Search for the cell housing the specified text and yield its (x, y) center coordinate. 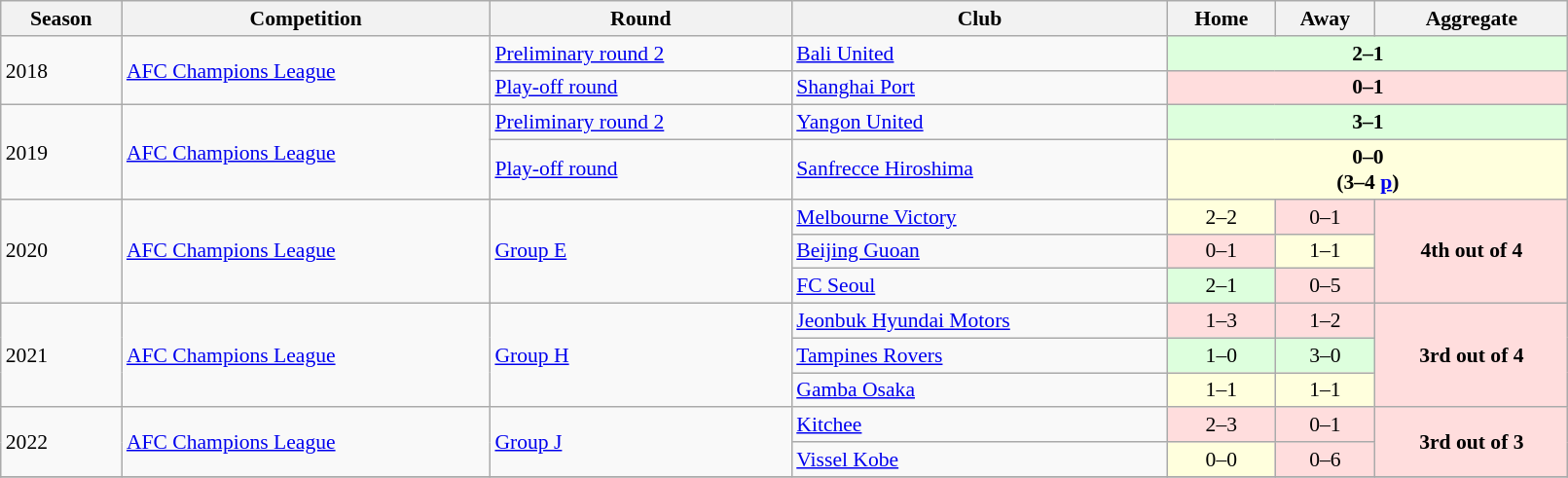
Round (640, 18)
0–6 (1326, 460)
3rd out of 3 (1472, 442)
Club (979, 18)
1–3 (1222, 321)
Sanfrecce Hiroshima (979, 169)
0–5 (1326, 286)
2022 (61, 442)
1–2 (1326, 321)
Group E (640, 251)
0–0 (3–4 p) (1368, 169)
Group H (640, 356)
FC Seoul (979, 286)
3–1 (1368, 123)
Shanghai Port (979, 88)
2–3 (1222, 425)
Tampines Rovers (979, 355)
Kitchee (979, 425)
2020 (61, 251)
4th out of 4 (1472, 251)
Aggregate (1472, 18)
Gamba Osaka (979, 390)
Bali United (979, 54)
2–2 (1222, 217)
3rd out of 4 (1472, 356)
3–0 (1326, 355)
Jeonbuk Hyundai Motors (979, 321)
Season (61, 18)
0–0 (1222, 460)
2021 (61, 356)
Melbourne Victory (979, 217)
Home (1222, 18)
Competition (306, 18)
2019 (61, 152)
Yangon United (979, 123)
Beijing Guoan (979, 251)
1–0 (1222, 355)
2018 (61, 70)
Vissel Kobe (979, 460)
Group J (640, 442)
Away (1326, 18)
